From the cell containing the given text, extract its center point as (x, y) coordinate. 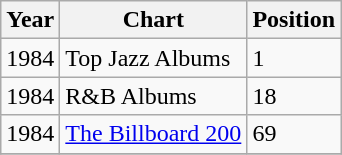
18 (294, 96)
1 (294, 58)
Top Jazz Albums (154, 58)
69 (294, 134)
Year (30, 20)
Position (294, 20)
The Billboard 200 (154, 134)
Chart (154, 20)
R&B Albums (154, 96)
